Pinpoint the cell where the given text exists, returning its (x, y) midpoint coordinate. 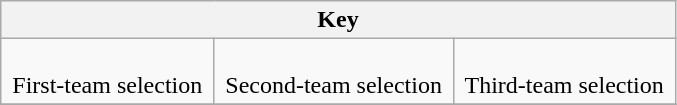
Key (338, 20)
First-team selection (108, 72)
Third-team selection (564, 72)
Second-team selection (334, 72)
